Capture the cell that displays the provided text and extract its (x, y) central coordinate. 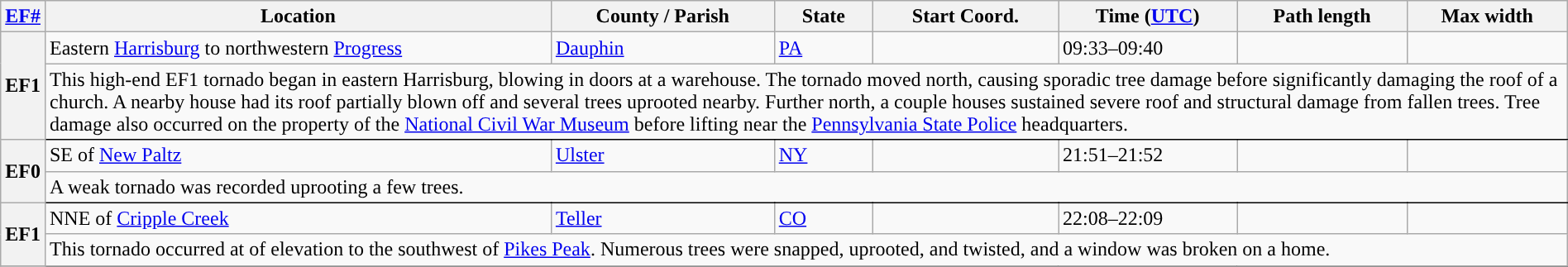
21:51–21:52 (1148, 155)
PA (824, 48)
Max width (1487, 17)
NNE of Cripple Creek (298, 218)
Location (298, 17)
Path length (1322, 17)
Teller (662, 218)
Dauphin (662, 48)
CO (824, 218)
Start Coord. (965, 17)
A weak tornado was recorded uprooting a few trees. (806, 187)
SE of New Paltz (298, 155)
County / Parish (662, 17)
Eastern Harrisburg to northwestern Progress (298, 48)
EF0 (23, 171)
NY (824, 155)
09:33–09:40 (1148, 48)
22:08–22:09 (1148, 218)
Time (UTC) (1148, 17)
State (824, 17)
EF# (23, 17)
Ulster (662, 155)
